Return the [X, Y] coordinate for the center point of the cell that contains the specified text.  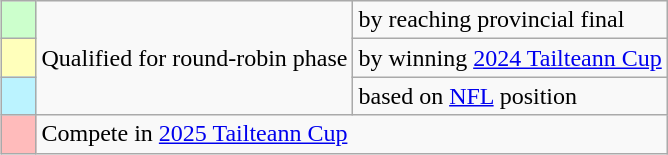
based on NFL position [510, 96]
by reaching provincial final [510, 20]
Compete in 2025 Tailteann Cup [352, 134]
Qualified for round-robin phase [194, 58]
by winning 2024 Tailteann Cup [510, 58]
